Scan for the cell matching the given text and deliver its [X, Y] coordinate at center. 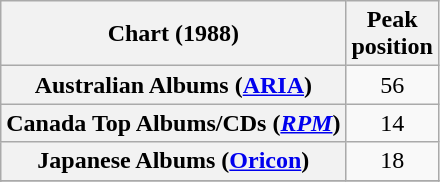
Peakposition [392, 34]
Canada Top Albums/CDs (RPM) [174, 123]
56 [392, 85]
Japanese Albums (Oricon) [174, 161]
14 [392, 123]
Chart (1988) [174, 34]
Australian Albums (ARIA) [174, 85]
18 [392, 161]
